Output the [X, Y] coordinate of the center of the cell containing the given text.  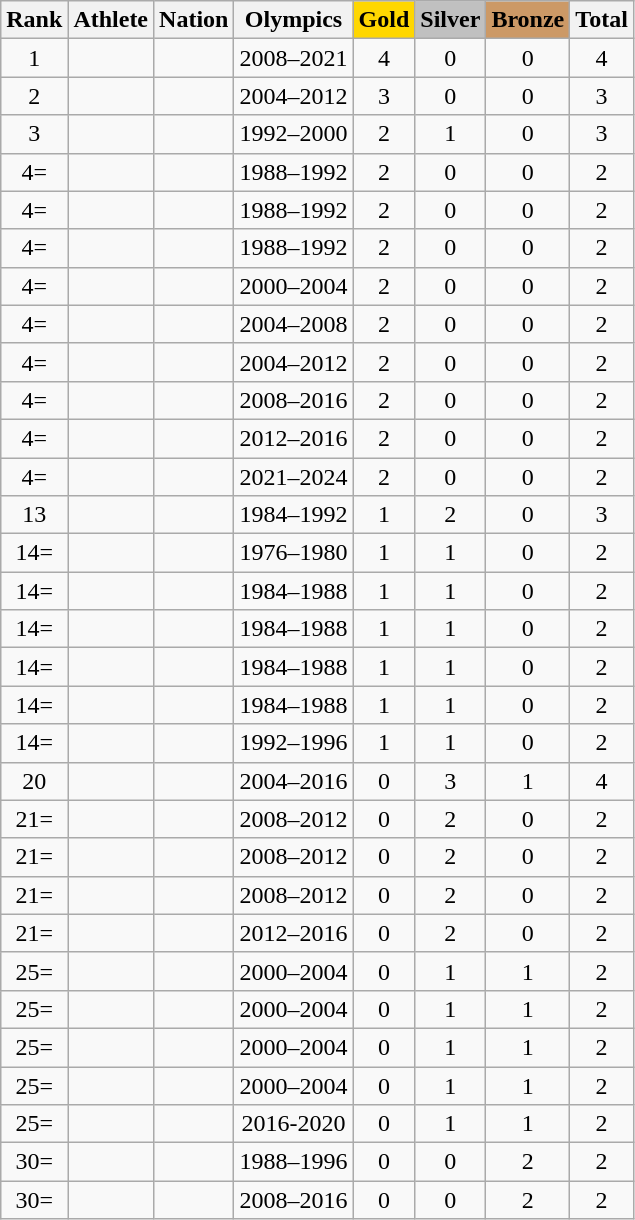
1992–1996 [294, 743]
1992–2000 [294, 134]
1984–1992 [294, 515]
1988–1996 [294, 1162]
2004–2016 [294, 781]
Rank [34, 20]
Silver [450, 20]
2008–2021 [294, 58]
Nation [194, 20]
Bronze [528, 20]
Total [602, 20]
Gold [384, 20]
13 [34, 515]
Athlete [111, 20]
Olympics [294, 20]
1976–1980 [294, 553]
2016-2020 [294, 1124]
2004–2008 [294, 324]
2021–2024 [294, 477]
20 [34, 781]
